Determine the [x, y] coordinate at the center of the cell enclosing the given text.  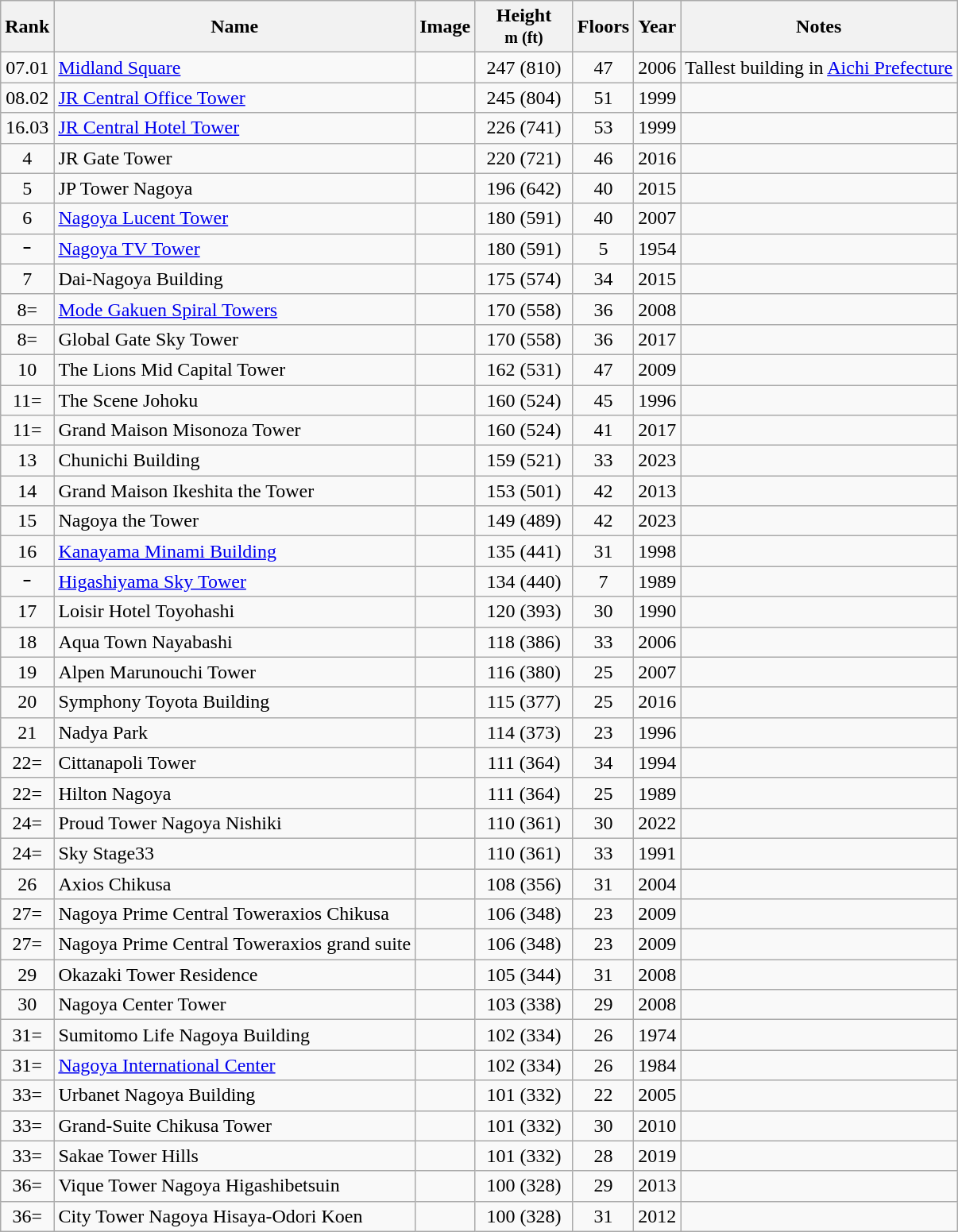
16.03 [27, 128]
6 [27, 218]
City Tower Nagoya Hisaya-Odori Koen [235, 1216]
Nagoya International Center [235, 1065]
53 [603, 128]
2010 [658, 1126]
45 [603, 400]
Vique Tower Nagoya Higashibetsuin [235, 1186]
18 [27, 642]
28 [603, 1156]
115 (377) [524, 702]
Nagoya the Tower [235, 521]
196 (642) [524, 188]
175 (574) [524, 279]
JP Tower Nagoya [235, 188]
17 [27, 612]
1990 [658, 612]
Image [445, 27]
21 [27, 732]
2004 [658, 884]
Aqua Town Nayabashi [235, 642]
51 [603, 98]
07.01 [27, 68]
The Lions Mid Capital Tower [235, 369]
The Scene Johoku [235, 400]
Sakae Tower Hills [235, 1156]
162 (531) [524, 369]
4 [27, 158]
Symphony Toyota Building [235, 702]
247 (810) [524, 68]
2022 [658, 823]
JR Central Office Tower [235, 98]
Tallest building in Aichi Prefecture [819, 68]
226 (741) [524, 128]
Okazaki Tower Residence [235, 975]
105 (344) [524, 975]
Name [235, 27]
Global Gate Sky Tower [235, 339]
Cittanapoli Tower [235, 763]
153 (501) [524, 491]
2012 [658, 1216]
13 [27, 461]
Grand-Suite Chikusa Tower [235, 1126]
245 (804) [524, 98]
1974 [658, 1035]
134 (440) [524, 581]
JR Central Hotel Tower [235, 128]
Midland Square [235, 68]
Axios Chikusa [235, 884]
Year [658, 27]
08.02 [27, 98]
Nagoya Center Tower [235, 1005]
Notes [819, 27]
JR Gate Tower [235, 158]
Mode Gakuen Spiral Towers [235, 309]
Dai-Nagoya Building [235, 279]
15 [27, 521]
Higashiyama Sky Tower [235, 581]
116 (380) [524, 672]
Floors [603, 27]
Hilton Nagoya [235, 793]
2019 [658, 1156]
Kanayama Minami Building [235, 551]
220 (721) [524, 158]
1994 [658, 763]
Sky Stage33 [235, 853]
16 [27, 551]
Sumitomo Life Nagoya Building [235, 1035]
120 (393) [524, 612]
118 (386) [524, 642]
149 (489) [524, 521]
46 [603, 158]
22 [603, 1095]
Loisir Hotel Toyohashi [235, 612]
159 (521) [524, 461]
20 [27, 702]
1954 [658, 249]
108 (356) [524, 884]
Urbanet Nagoya Building [235, 1095]
Grand Maison Misonoza Tower [235, 431]
135 (441) [524, 551]
114 (373) [524, 732]
Nagoya Lucent Tower [235, 218]
1998 [658, 551]
Proud Tower Nagoya Nishiki [235, 823]
14 [27, 491]
Heightm (ft) [524, 27]
41 [603, 431]
10 [27, 369]
2005 [658, 1095]
1984 [658, 1065]
Nadya Park [235, 732]
Nagoya Prime Central Toweraxios Chikusa [235, 914]
19 [27, 672]
Nagoya Prime Central Toweraxios grand suite [235, 944]
103 (338) [524, 1005]
Rank [27, 27]
Nagoya TV Tower [235, 249]
Chunichi Building [235, 461]
Grand Maison Ikeshita the Tower [235, 491]
1991 [658, 853]
Alpen Marunouchi Tower [235, 672]
